Provide the [x, y] coordinate of the cell's center where the given text is located.  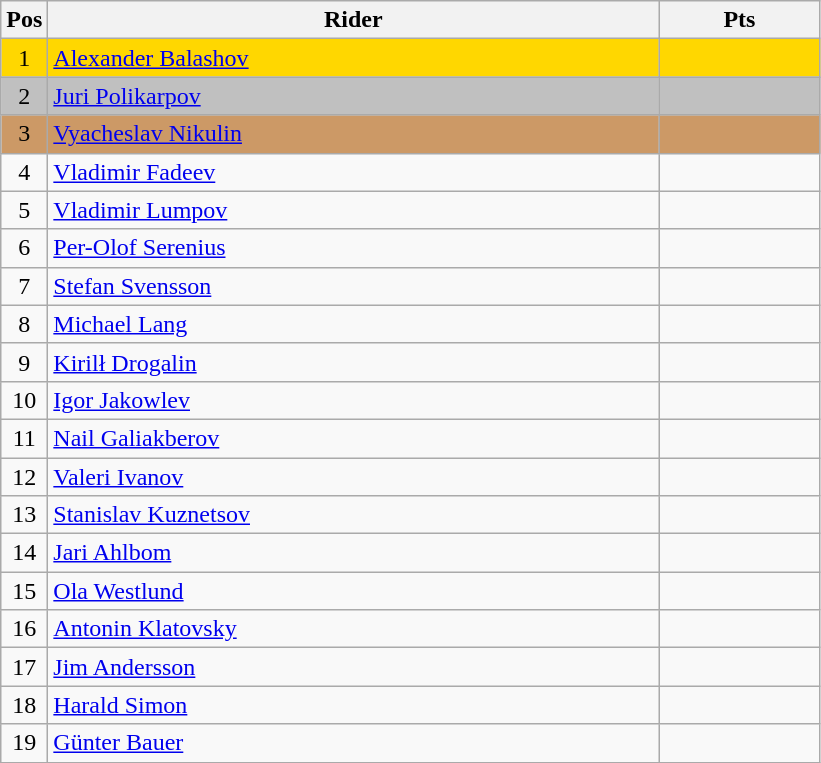
Günter Bauer [354, 743]
Juri Polikarpov [354, 96]
Per-Olof Serenius [354, 248]
Antonin Klatovsky [354, 629]
Pts [740, 20]
3 [24, 134]
16 [24, 629]
6 [24, 248]
Alexander Balashov [354, 58]
8 [24, 324]
13 [24, 515]
11 [24, 438]
Igor Jakowlev [354, 400]
19 [24, 743]
Jari Ahlbom [354, 553]
Rider [354, 20]
12 [24, 477]
Michael Lang [354, 324]
Vladimir Fadeev [354, 172]
Harald Simon [354, 705]
Vladimir Lumpov [354, 210]
17 [24, 667]
2 [24, 96]
14 [24, 553]
Valeri Ivanov [354, 477]
9 [24, 362]
Pos [24, 20]
15 [24, 591]
Stefan Svensson [354, 286]
Vyacheslav Nikulin [354, 134]
18 [24, 705]
10 [24, 400]
4 [24, 172]
5 [24, 210]
Jim Andersson [354, 667]
Kirilł Drogalin [354, 362]
Nail Galiakberov [354, 438]
1 [24, 58]
Stanislav Kuznetsov [354, 515]
Ola Westlund [354, 591]
7 [24, 286]
